Locate the cell with the specified text and output its [X, Y] center coordinate. 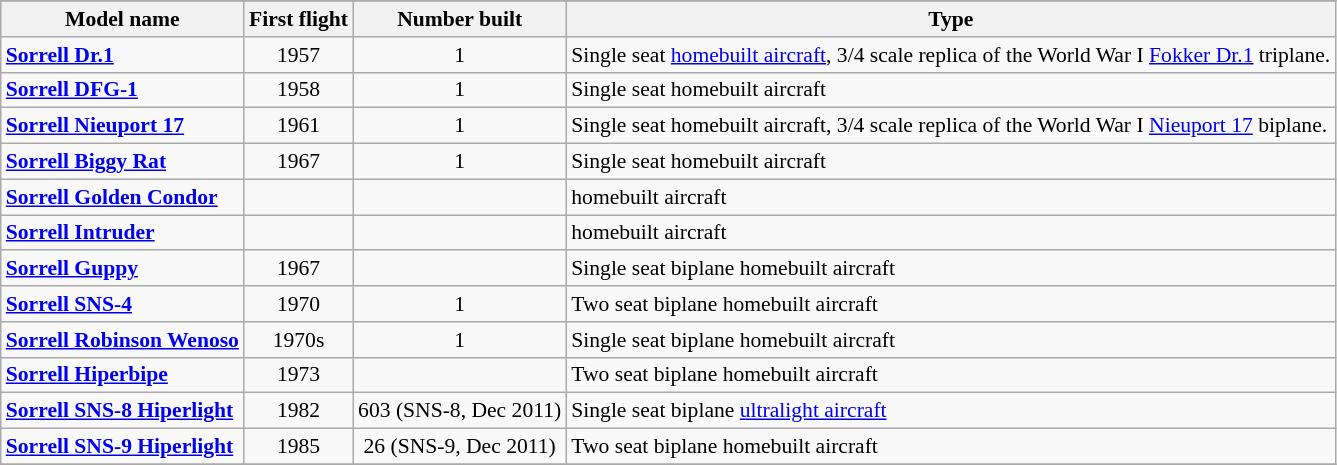
Sorrell Golden Condor [122, 197]
1970 [298, 304]
1958 [298, 90]
1973 [298, 375]
Sorrell Dr.1 [122, 55]
1970s [298, 340]
Sorrell Intruder [122, 233]
Sorrell Robinson Wenoso [122, 340]
First flight [298, 19]
Type [950, 19]
Sorrell Guppy [122, 269]
1982 [298, 411]
Sorrell SNS-8 Hiperlight [122, 411]
Sorrell Hiperbipe [122, 375]
Sorrell SNS-4 [122, 304]
26 (SNS-9, Dec 2011) [460, 447]
1957 [298, 55]
1961 [298, 126]
603 (SNS-8, Dec 2011) [460, 411]
Single seat homebuilt aircraft, 3/4 scale replica of the World War I Nieuport 17 biplane. [950, 126]
1985 [298, 447]
Number built [460, 19]
Sorrell Biggy Rat [122, 162]
Model name [122, 19]
Sorrell Nieuport 17 [122, 126]
Single seat biplane ultralight aircraft [950, 411]
Single seat homebuilt aircraft, 3/4 scale replica of the World War I Fokker Dr.1 triplane. [950, 55]
Sorrell SNS-9 Hiperlight [122, 447]
Sorrell DFG-1 [122, 90]
